For the text-containing cell, return its midpoint in (X, Y) coordinate format. 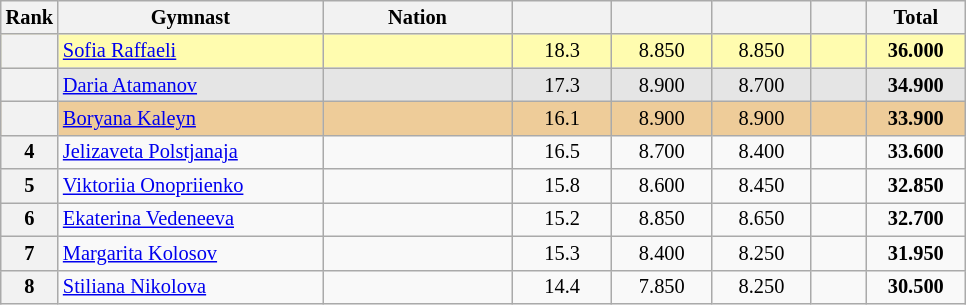
15.3 (562, 253)
Stiliana Nikolova (190, 287)
36.000 (916, 51)
16.1 (562, 118)
8.650 (762, 219)
7.850 (662, 287)
17.3 (562, 85)
18.3 (562, 51)
34.900 (916, 85)
33.900 (916, 118)
8.450 (762, 186)
7 (30, 253)
32.850 (916, 186)
Jelizaveta Polstjanaja (190, 152)
8.600 (662, 186)
8 (30, 287)
Viktoriia Onopriienko (190, 186)
Sofia Raffaeli (190, 51)
Nation (418, 17)
4 (30, 152)
16.5 (562, 152)
32.700 (916, 219)
33.600 (916, 152)
Margarita Kolosov (190, 253)
Daria Atamanov (190, 85)
Total (916, 17)
30.500 (916, 287)
14.4 (562, 287)
15.2 (562, 219)
5 (30, 186)
Gymnast (190, 17)
15.8 (562, 186)
6 (30, 219)
31.950 (916, 253)
Rank (30, 17)
Ekaterina Vedeneeva (190, 219)
Boryana Kaleyn (190, 118)
